From the cell containing the given text, extract its center point as (x, y) coordinate. 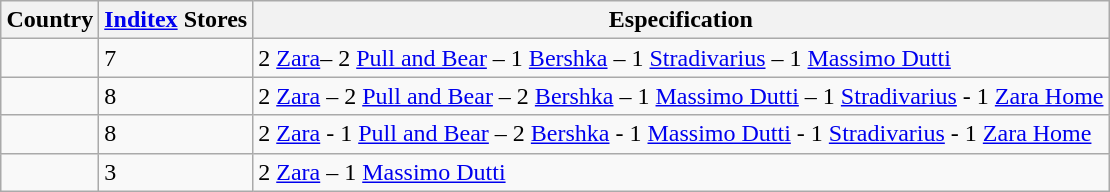
3 (176, 172)
2 Zara – 1 Massimo Dutti (681, 172)
2 Zara– 2 Pull and Bear – 1 Bershka – 1 Stradivarius – 1 Massimo Dutti (681, 58)
7 (176, 58)
Especification (681, 20)
Inditex Stores (176, 20)
2 Zara - 1 Pull and Bear – 2 Bershka - 1 Massimo Dutti - 1 Stradivarius - 1 Zara Home (681, 134)
2 Zara – 2 Pull and Bear – 2 Bershka – 1 Massimo Dutti – 1 Stradivarius - 1 Zara Home (681, 96)
Country (50, 20)
